Output the (X, Y) coordinate of the center of the cell containing the given text.  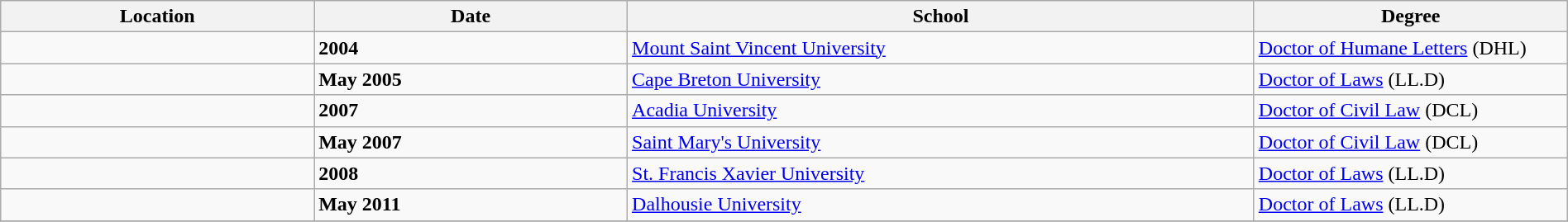
Location (157, 17)
Cape Breton University (941, 79)
May 2007 (471, 142)
May 2005 (471, 79)
Acadia University (941, 111)
Date (471, 17)
2007 (471, 111)
2004 (471, 48)
Saint Mary's University (941, 142)
May 2011 (471, 205)
St. Francis Xavier University (941, 173)
School (941, 17)
Doctor of Humane Letters (DHL) (1411, 48)
Degree (1411, 17)
2008 (471, 173)
Dalhousie University (941, 205)
Mount Saint Vincent University (941, 48)
